Find where the given text appears and provide that cell's center as [x, y] coordinate. 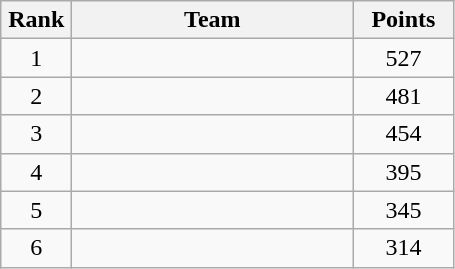
Points [404, 20]
345 [404, 210]
481 [404, 96]
4 [36, 172]
Rank [36, 20]
5 [36, 210]
2 [36, 96]
314 [404, 248]
Team [212, 20]
3 [36, 134]
6 [36, 248]
1 [36, 58]
527 [404, 58]
454 [404, 134]
395 [404, 172]
